From the cell containing the given text, extract its center point as [X, Y] coordinate. 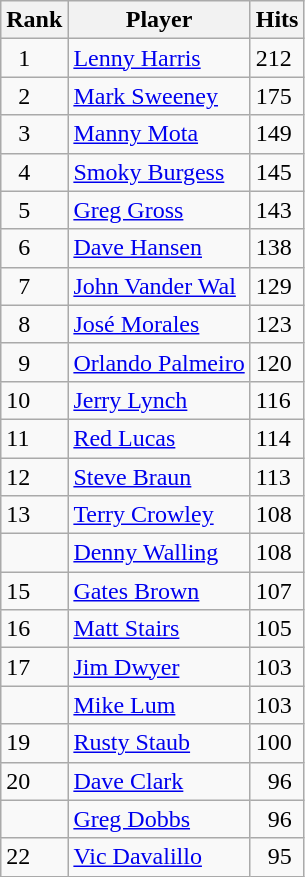
Jim Dwyer [159, 667]
Mark Sweeney [159, 96]
Dave Hansen [159, 248]
145 [277, 172]
11 [34, 438]
Rusty Staub [159, 743]
Gates Brown [159, 591]
Rank [34, 20]
Dave Clark [159, 781]
8 [34, 324]
Terry Crowley [159, 515]
114 [277, 438]
Matt Stairs [159, 629]
Smoky Burgess [159, 172]
149 [277, 134]
Greg Dobbs [159, 819]
138 [277, 248]
Player [159, 20]
Red Lucas [159, 438]
1 [34, 58]
143 [277, 210]
Manny Mota [159, 134]
212 [277, 58]
113 [277, 477]
120 [277, 362]
4 [34, 172]
Mike Lum [159, 705]
100 [277, 743]
12 [34, 477]
Greg Gross [159, 210]
16 [34, 629]
6 [34, 248]
Hits [277, 20]
175 [277, 96]
105 [277, 629]
3 [34, 134]
2 [34, 96]
Denny Walling [159, 553]
Steve Braun [159, 477]
13 [34, 515]
Jerry Lynch [159, 400]
John Vander Wal [159, 286]
123 [277, 324]
20 [34, 781]
129 [277, 286]
107 [277, 591]
Orlando Palmeiro [159, 362]
15 [34, 591]
José Morales [159, 324]
19 [34, 743]
5 [34, 210]
Lenny Harris [159, 58]
95 [277, 857]
10 [34, 400]
7 [34, 286]
17 [34, 667]
9 [34, 362]
22 [34, 857]
Vic Davalillo [159, 857]
116 [277, 400]
